Find where the given text appears and provide that cell's center as (X, Y) coordinate. 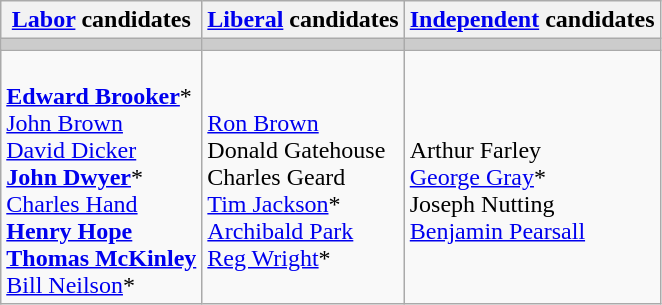
Arthur Farley George Gray* Joseph Nutting Benjamin Pearsall (532, 177)
Independent candidates (532, 20)
Edward Brooker* John Brown David Dicker John Dwyer* Charles Hand Henry Hope Thomas McKinley Bill Neilson* (102, 177)
Labor candidates (102, 20)
Liberal candidates (303, 20)
Ron Brown Donald Gatehouse Charles Geard Tim Jackson* Archibald Park Reg Wright* (303, 177)
